From the cell containing the given text, extract its center point as [x, y] coordinate. 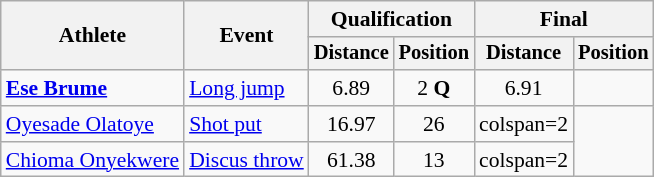
Athlete [92, 36]
Qualification [392, 19]
2 Q [434, 88]
6.89 [352, 88]
Final [564, 19]
Oyesade Olatoye [92, 124]
16.97 [352, 124]
26 [434, 124]
Long jump [246, 88]
colspan=2 [524, 124]
6.91 [524, 88]
Event [246, 36]
Shot put [246, 124]
Ese Brume [92, 88]
